Extract the [X, Y] coordinate from the center of the cell holding the provided text.  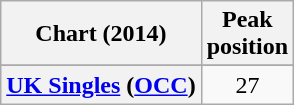
Chart (2014) [101, 34]
Peakposition [247, 34]
UK Singles (OCC) [101, 85]
27 [247, 85]
